Locate the cell with the specified text and output its (x, y) center coordinate. 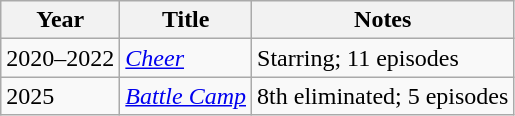
Battle Camp (186, 96)
Notes (383, 20)
2025 (60, 96)
Cheer (186, 58)
Title (186, 20)
Starring; 11 episodes (383, 58)
8th eliminated; 5 episodes (383, 96)
2020–2022 (60, 58)
Year (60, 20)
